Capture the cell that displays the provided text and extract its (x, y) central coordinate. 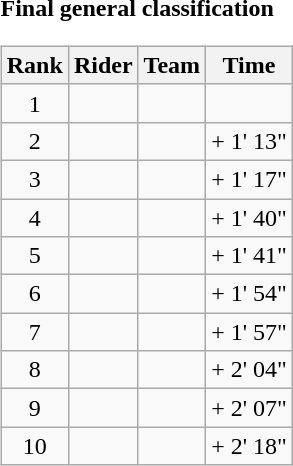
8 (34, 370)
+ 1' 40" (250, 217)
2 (34, 141)
10 (34, 446)
+ 1' 13" (250, 141)
Rank (34, 65)
+ 1' 17" (250, 179)
+ 2' 07" (250, 408)
7 (34, 332)
+ 2' 18" (250, 446)
6 (34, 294)
5 (34, 256)
1 (34, 103)
3 (34, 179)
4 (34, 217)
Rider (103, 65)
+ 1' 57" (250, 332)
9 (34, 408)
+ 2' 04" (250, 370)
+ 1' 41" (250, 256)
+ 1' 54" (250, 294)
Time (250, 65)
Team (172, 65)
